From the cell containing the given text, extract its center point as (X, Y) coordinate. 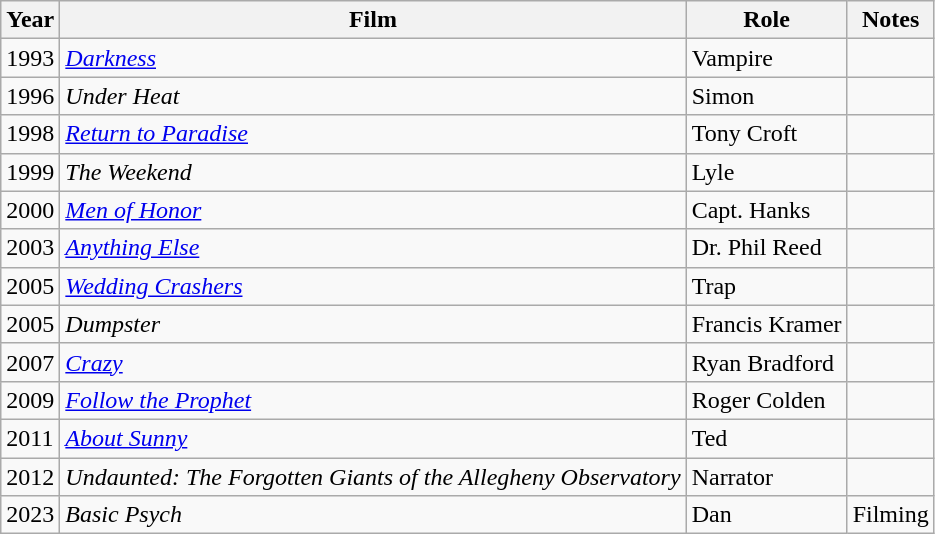
Men of Honor (373, 210)
Darkness (373, 58)
The Weekend (373, 172)
Narrator (766, 477)
Dr. Phil Reed (766, 248)
Basic Psych (373, 515)
Trap (766, 286)
2009 (30, 400)
Under Heat (373, 96)
Simon (766, 96)
Return to Paradise (373, 134)
Dumpster (373, 324)
Notes (890, 20)
Year (30, 20)
About Sunny (373, 438)
1996 (30, 96)
Anything Else (373, 248)
Crazy (373, 362)
Undaunted: The Forgotten Giants of the Allegheny Observatory (373, 477)
Roger Colden (766, 400)
Wedding Crashers (373, 286)
Film (373, 20)
Francis Kramer (766, 324)
Capt. Hanks (766, 210)
2003 (30, 248)
2012 (30, 477)
1999 (30, 172)
2023 (30, 515)
1998 (30, 134)
Follow the Prophet (373, 400)
Ryan Bradford (766, 362)
Vampire (766, 58)
Lyle (766, 172)
Tony Croft (766, 134)
2011 (30, 438)
Ted (766, 438)
Dan (766, 515)
Filming (890, 515)
1993 (30, 58)
2000 (30, 210)
2007 (30, 362)
Role (766, 20)
